Extract the (X, Y) coordinate from the center of the cell holding the provided text.  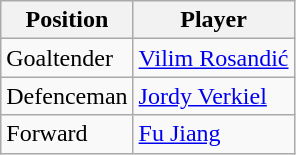
Vilim Rosandić (214, 58)
Player (214, 20)
Goaltender (67, 58)
Defenceman (67, 96)
Position (67, 20)
Fu Jiang (214, 134)
Forward (67, 134)
Jordy Verkiel (214, 96)
